From the cell containing the given text, extract its center point as [x, y] coordinate. 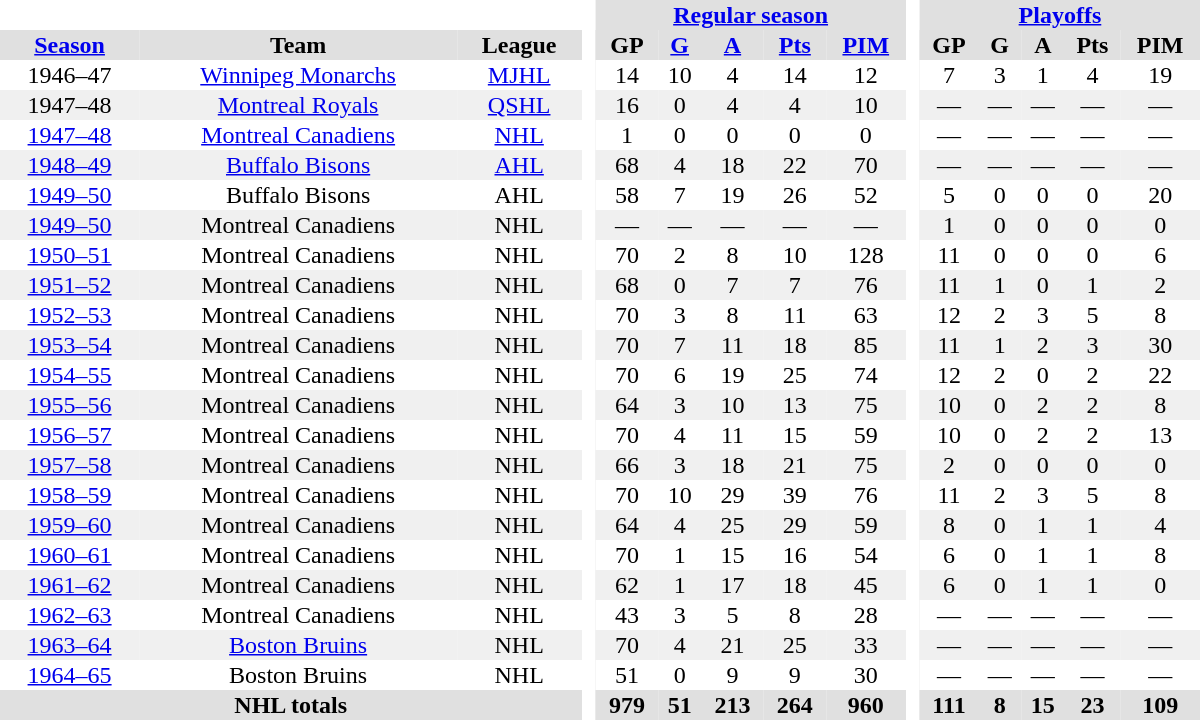
28 [866, 615]
Season [70, 45]
1952–53 [70, 315]
1954–55 [70, 375]
1946–47 [70, 75]
74 [866, 375]
1962–63 [70, 615]
979 [627, 705]
1964–65 [70, 675]
63 [866, 315]
Montreal Royals [298, 105]
58 [627, 195]
111 [949, 705]
League [519, 45]
20 [1160, 195]
85 [866, 345]
1958–59 [70, 495]
128 [866, 255]
17 [732, 585]
1963–64 [70, 645]
52 [866, 195]
NHL totals [290, 705]
1955–56 [70, 405]
66 [627, 465]
45 [866, 585]
33 [866, 645]
1961–62 [70, 585]
43 [627, 615]
Team [298, 45]
1956–57 [70, 435]
26 [795, 195]
54 [866, 555]
MJHL [519, 75]
1953–54 [70, 345]
Regular season [751, 15]
Winnipeg Monarchs [298, 75]
1951–52 [70, 285]
23 [1092, 705]
1957–58 [70, 465]
62 [627, 585]
Playoffs [1060, 15]
1959–60 [70, 525]
960 [866, 705]
1948–49 [70, 165]
1960–61 [70, 555]
213 [732, 705]
264 [795, 705]
109 [1160, 705]
QSHL [519, 105]
39 [795, 495]
1950–51 [70, 255]
